Determine the [x, y] coordinate at the center of the cell enclosing the given text.  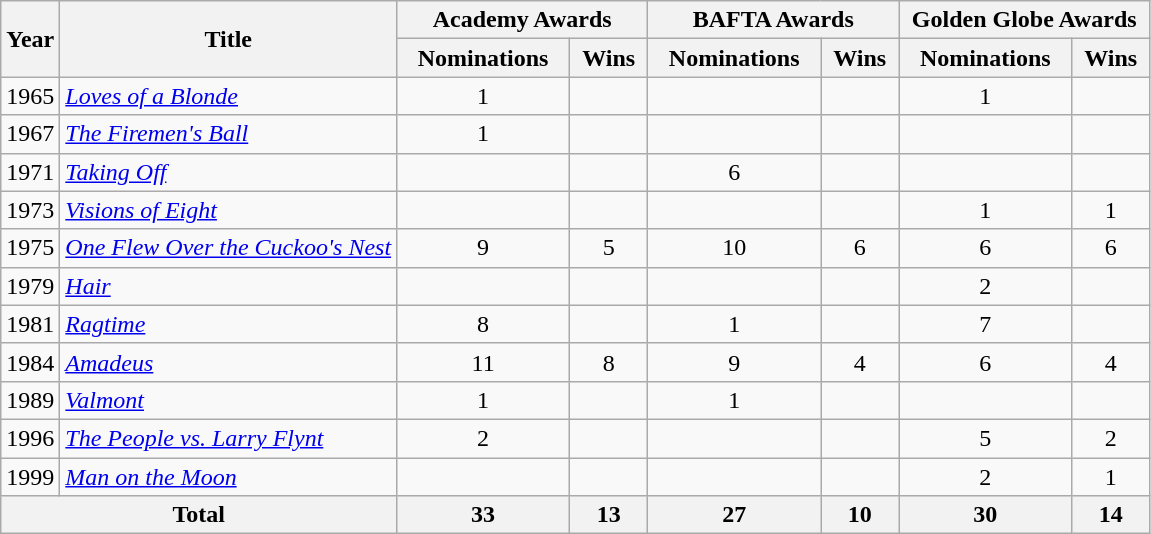
Ragtime [228, 324]
Visions of Eight [228, 210]
The People vs. Larry Flynt [228, 438]
The Firemen's Ball [228, 134]
1989 [30, 400]
BAFTA Awards [774, 20]
1965 [30, 96]
1967 [30, 134]
1984 [30, 362]
1999 [30, 477]
13 [609, 515]
33 [484, 515]
Amadeus [228, 362]
1996 [30, 438]
Year [30, 39]
11 [484, 362]
30 [986, 515]
1971 [30, 172]
One Flew Over the Cuckoo's Nest [228, 248]
Loves of a Blonde [228, 96]
Title [228, 39]
Total [199, 515]
Valmont [228, 400]
1975 [30, 248]
Golden Globe Awards [1024, 20]
Academy Awards [522, 20]
Man on the Moon [228, 477]
1981 [30, 324]
27 [734, 515]
14 [1111, 515]
7 [986, 324]
1973 [30, 210]
Hair [228, 286]
Taking Off [228, 172]
1979 [30, 286]
